Output the (x, y) coordinate of the center of the cell containing the given text.  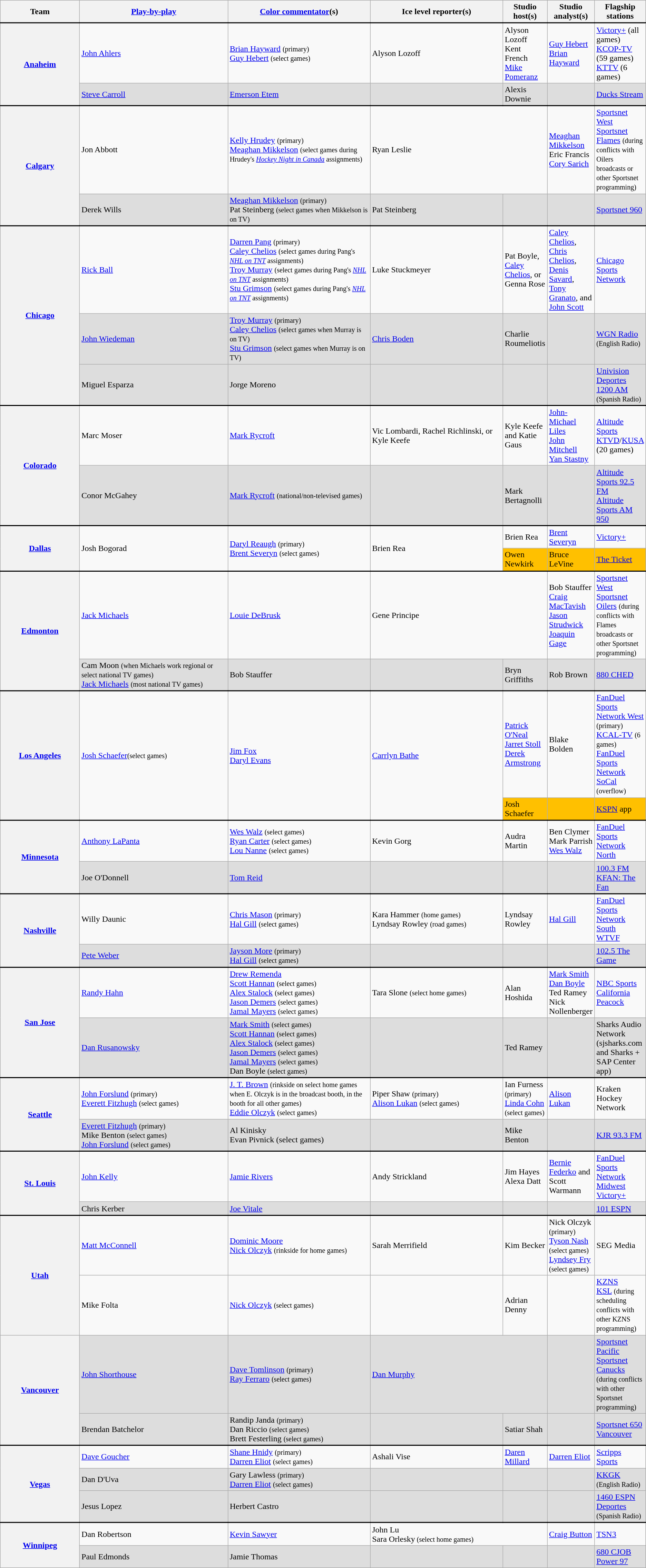
Chicago Sports Network (620, 270)
880 CHED (620, 675)
Patrick O'NealJarret StollDerek Armstrong (525, 744)
102.5 The Game (620, 956)
Calgary (40, 166)
Hal Gill (571, 919)
Ben Clymer Mark Parrish Wes Walz (571, 841)
Nick Olczyk (select games) (299, 1305)
Jamie Rivers (299, 1177)
Dallas (40, 548)
Bernie Federko and Scott Warmann (571, 1177)
Carrlyn Bathe (437, 755)
Nashville (40, 931)
Chicago (40, 316)
John Forslund (primary)Everett Fitzhugh (select games) (154, 1098)
Gary Lawless (primary)Darren Eliot (select games) (299, 1480)
Altitude SportsKTVD/KUSA (20 games) (620, 435)
Flagship stations (620, 12)
J. T. Brown (rinkside on select home games when E. Olczyk is in the broadcast booth, in the booth for all other games)Eddie Olczyk (select games) (299, 1098)
Brent Severyn (571, 537)
Jon Abbott (154, 150)
Pat Steinberg (437, 210)
Caley Chelios, Chris Chelios, Denis Savard, Tony Granato, and John Scott (571, 270)
Dave Tomlinson (primary)Ray Ferraro (select games) (299, 1374)
Troy Murray (primary)Caley Chelios (select games when Murray is on TV)Stu Grimson (select games when Murray is on TV) (299, 339)
Vancouver (40, 1390)
FanDuel Sports Network MidwestVictory+ (620, 1177)
Sportsnet WestSportsnet Flames (during conflicts with Oilers broadcasts or other Sportsnet programming) (620, 150)
Josh Schaefer(select games) (154, 755)
680 CJOBPower 97 (620, 1556)
Kara Hammer (home games)Lyndsay Rowley (road games) (437, 919)
Altitude Sports 92.5 FMAltitude Sports AM 950 (620, 495)
St. Louis (40, 1183)
Ian Furness (primary)Linda Cohn (select games) (525, 1098)
Luke Stuckmeyer (437, 270)
Adrian Denny (525, 1305)
Victory+ (620, 537)
100.3 FM KFAN: The Fan (620, 878)
FanDuel Sports Network North (620, 841)
Alexis Downie (525, 94)
Josh Bogorad (154, 548)
Play-by-play (154, 12)
Daren Millard (525, 1457)
The Ticket (620, 560)
Pat Boyle, Caley Chelios, or Genna Rose (525, 270)
Tom Reid (299, 878)
Rick Ball (154, 270)
Univision Deportes 1200 AM (Spanish Radio) (620, 385)
Tara Slone (select home games) (437, 992)
Mark Rycroft (299, 435)
Jamie Thomas (299, 1556)
Josh Schaefer (525, 809)
Joe O'Donnell (154, 878)
Jorge Moreno (299, 385)
Lyndsay Rowley (525, 919)
Kraken Hockey Network (620, 1098)
John Wiedeman (154, 339)
Mark SmithDan BoyleTed RameyNick Nollenberger (571, 992)
Meaghan Mikkelson (primary)Pat Steinberg (select games when Mikkelson is on TV) (299, 210)
Rob Brown (571, 675)
Al KiniskyEvan Pivnick (select games) (299, 1135)
Nick Olczyk (primary)Tyson Nash (select games)Lyndsey Fry (select games) (571, 1245)
Utah (40, 1275)
Everett Fitzhugh (primary)Mike Benton (select games)John Forslund (select games) (154, 1135)
KKGK (English Radio) (620, 1480)
Team (40, 12)
Alyson LozoffKent FrenchMike Pomeranz (525, 53)
Brian Hayward (primary)Guy Hebert (select games) (299, 53)
Sportsnet WestSportsnet Oilers (during conflicts with Flames broadcasts or other Sportsnet programming) (620, 615)
Sportsnet 650 Vancouver (620, 1429)
101 ESPN (620, 1208)
KZNSKSL (during scheduling conflicts with other KZNS programming) (620, 1305)
Jayson More (primary)Hal Gill (select games) (299, 956)
WGN Radio (English Radio) (620, 339)
Joe Vitale (299, 1208)
Satiar Shah (525, 1429)
Sportsnet PacificSportsnet Canucks (during conflicts with other Sportsnet programming) (620, 1374)
Brendan Batchelor (154, 1429)
Ted Ramey (525, 1048)
KSPN app (620, 809)
Miguel Esparza (154, 385)
Colorado (40, 465)
Seattle (40, 1114)
Mike Folta (154, 1305)
Andy Strickland (437, 1177)
John Shorthouse (154, 1374)
Guy HebertBrian Hayward (571, 53)
John Lu Sara Orlesky (select home games) (459, 1534)
Craig Button (571, 1534)
Matt McConnell (154, 1245)
Daryl Reaugh (primary)Brent Severyn (select games) (299, 548)
Drew Remenda Scott Hannan (select games)Alex Stalock (select games)Jason Demers (select games)Jamal Mayers (select games) (299, 992)
Emerson Etem (299, 94)
Shane Hnidy (primary)Darren Eliot (select games) (299, 1457)
Alyson Lozoff (437, 53)
Kim Becker (525, 1245)
Chris Boden (437, 339)
Conor McGahey (154, 495)
Victory+ (all games) KCOP-TV (59 games)KTTV (6 games) (620, 53)
Bob Stauffer (299, 675)
Jim FoxDaryl Evans (299, 755)
KJR 93.3 FM (620, 1135)
Anthony LaPanta (154, 841)
Sportsnet 960 (620, 210)
Mark Rycroft (national/non-televised games) (299, 495)
Meaghan MikkelsonEric FrancisCory Sarich (571, 150)
Derek Wills (154, 210)
Gene Principe (459, 615)
Chris Mason (primary)Hal Gill (select games) (299, 919)
Charlie Roumeliotis (525, 339)
Color commentator(s) (299, 12)
Dave Goucher (154, 1457)
Willy Daunic (154, 919)
Ice level reporter(s) (437, 12)
John Kelly (154, 1177)
Dan Rusanowsky (154, 1048)
Ducks Stream (620, 94)
Randip Janda (primary)Dan Riccio (select games)Brett Festerling (select games) (299, 1429)
Bob StaufferCraig MacTavishJason StrudwickJoaquin Gage (571, 615)
Wes Walz (select games)Ryan Carter (select games)Lou Nanne (select games) (299, 841)
Vic Lombardi, Rachel Richlinski, or Kyle Keefe (437, 435)
Jesus Lopez (154, 1507)
Bryn Griffiths (525, 675)
Jim HayesAlexa Datt (525, 1177)
Studio host(s) (525, 12)
San Jose (40, 1023)
Mark Bertagnolli (525, 495)
Cam Moon (when Michaels work regional or select national TV games)Jack Michaels (most national TV games) (154, 675)
Vegas (40, 1484)
John Ahlers (154, 53)
Anaheim (40, 65)
Pete Weber (154, 956)
Dan Robertson (154, 1534)
Mike Benton (525, 1135)
Winnipeg (40, 1545)
Los Angeles (40, 755)
Louie DeBrusk (299, 615)
NBC Sports CaliforniaPeacock (620, 992)
Marc Moser (154, 435)
Blake Bolden (571, 744)
Minnesota (40, 857)
Randy Hahn (154, 992)
John-Michael LilesJohn MitchellYan Stastny (571, 435)
Ashali Vise (437, 1457)
Dan Murphy (459, 1374)
FanDuel Sports Network SouthWTVF (620, 919)
Alison Lukan (571, 1098)
Herbert Castro (299, 1507)
Chris Kerber (154, 1208)
Dan D'Uva (154, 1480)
Owen Newkirk (525, 560)
Alan Hoshida (525, 992)
Jack Michaels (154, 615)
Bruce LeVine (571, 560)
Steve Carroll (154, 94)
Edmonton (40, 631)
Sharks Audio Network (sjsharks.com and Sharks + SAP Center app) (620, 1048)
Kelly Hrudey (primary)Meaghan Mikkelson (select games during Hrudey's Hockey Night in Canada assignments) (299, 150)
Kyle Keefe and Katie Gaus (525, 435)
Ryan Leslie (459, 150)
Kevin Sawyer (299, 1534)
FanDuel Sports Network West (primary)KCAL-TV (6 games)FanDuel Sports Network SoCal (overflow) (620, 744)
Dominic MooreNick Olczyk (rinkside for home games) (299, 1245)
Studio analyst(s) (571, 12)
Kevin Gorg (437, 841)
Sarah Merrifield (437, 1245)
Piper Shaw (primary)Alison Lukan (select games) (437, 1098)
Darren Eliot (571, 1457)
1460 ESPN Deportes (Spanish Radio) (620, 1507)
Paul Edmonds (154, 1556)
TSN3 (620, 1534)
SEG Media (620, 1245)
Scripps Sports (620, 1457)
Audra Martin (525, 841)
